Pinpoint the cell where the given text exists, returning its (x, y) midpoint coordinate. 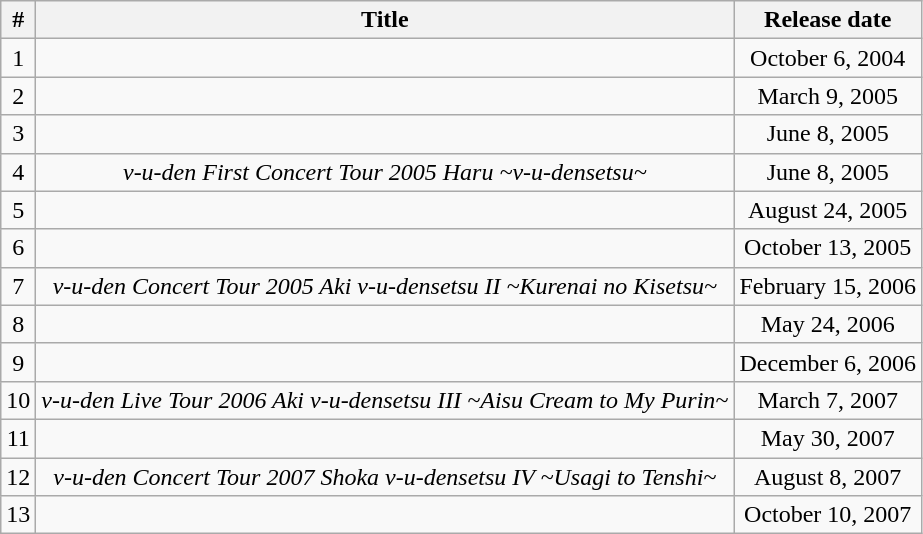
October 10, 2007 (828, 515)
Title (385, 20)
1 (18, 58)
May 24, 2006 (828, 324)
# (18, 20)
October 13, 2005 (828, 248)
August 24, 2005 (828, 210)
Release date (828, 20)
October 6, 2004 (828, 58)
May 30, 2007 (828, 438)
13 (18, 515)
March 9, 2005 (828, 96)
2 (18, 96)
3 (18, 134)
7 (18, 286)
v-u-den Live Tour 2006 Aki v-u-densetsu III ~Aisu Cream to My Purin~ (385, 400)
v-u-den Concert Tour 2007 Shoka v-u-densetsu IV ~Usagi to Tenshi~ (385, 477)
March 7, 2007 (828, 400)
v-u-den First Concert Tour 2005 Haru ~v-u-densetsu~ (385, 172)
4 (18, 172)
August 8, 2007 (828, 477)
February 15, 2006 (828, 286)
6 (18, 248)
10 (18, 400)
December 6, 2006 (828, 362)
8 (18, 324)
12 (18, 477)
9 (18, 362)
11 (18, 438)
v-u-den Concert Tour 2005 Aki v-u-densetsu II ~Kurenai no Kisetsu~ (385, 286)
5 (18, 210)
